Return (X, Y) of the center of cell containing provided text 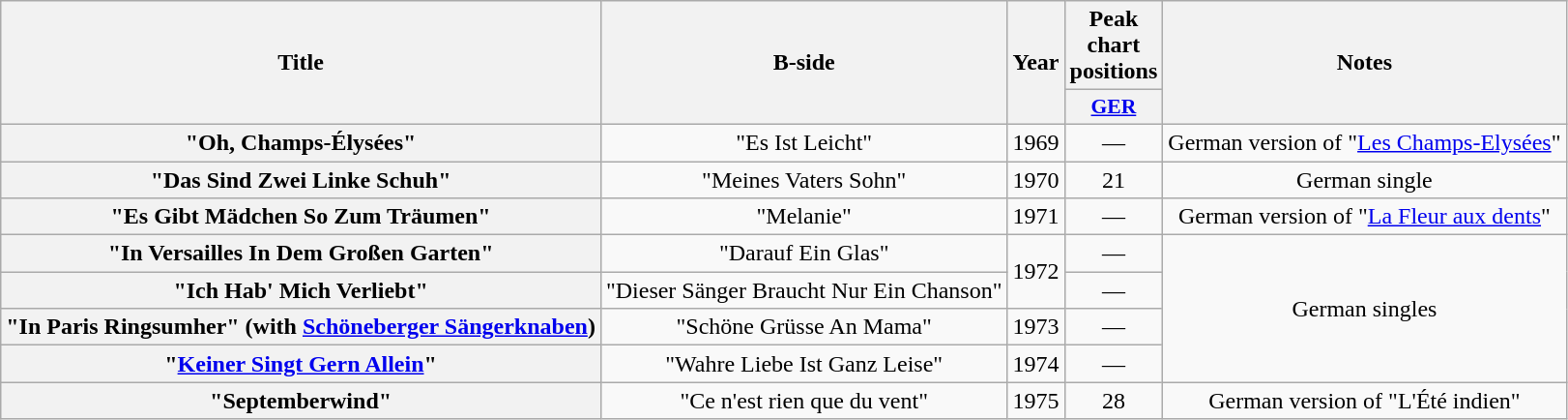
1974 (1036, 364)
German singles (1365, 309)
1975 (1036, 401)
1969 (1036, 142)
"In Versailles In Dem Großen Garten" (302, 254)
Peak chart positions (1114, 45)
GER (1114, 107)
"Oh, Champs-Élysées" (302, 142)
"Es Ist Leicht" (804, 142)
"In Paris Ringsumher" (with Schöneberger Sängerknaben) (302, 327)
"Melanie" (804, 217)
1972 (1036, 272)
Title (302, 63)
"Es Gibt Mädchen So Zum Träumen" (302, 217)
German single (1365, 179)
Year (1036, 63)
German version of "L'Été indien" (1365, 401)
"Dieser Sänger Braucht Nur Ein Chanson" (804, 290)
"Schöne Grüsse An Mama" (804, 327)
"Wahre Liebe Ist Ganz Leise" (804, 364)
Notes (1365, 63)
German version of "La Fleur aux dents" (1365, 217)
1971 (1036, 217)
"Septemberwind" (302, 401)
"Das Sind Zwei Linke Schuh" (302, 179)
21 (1114, 179)
"Ce n'est rien que du vent" (804, 401)
"Darauf Ein Glas" (804, 254)
"Ich Hab' Mich Verliebt" (302, 290)
"Keiner Singt Gern Allein" (302, 364)
"Meines Vaters Sohn" (804, 179)
1970 (1036, 179)
1973 (1036, 327)
German version of "Les Champs-Elysées" (1365, 142)
28 (1114, 401)
B-side (804, 63)
